Search for the cell housing the specified text and yield its [X, Y] center coordinate. 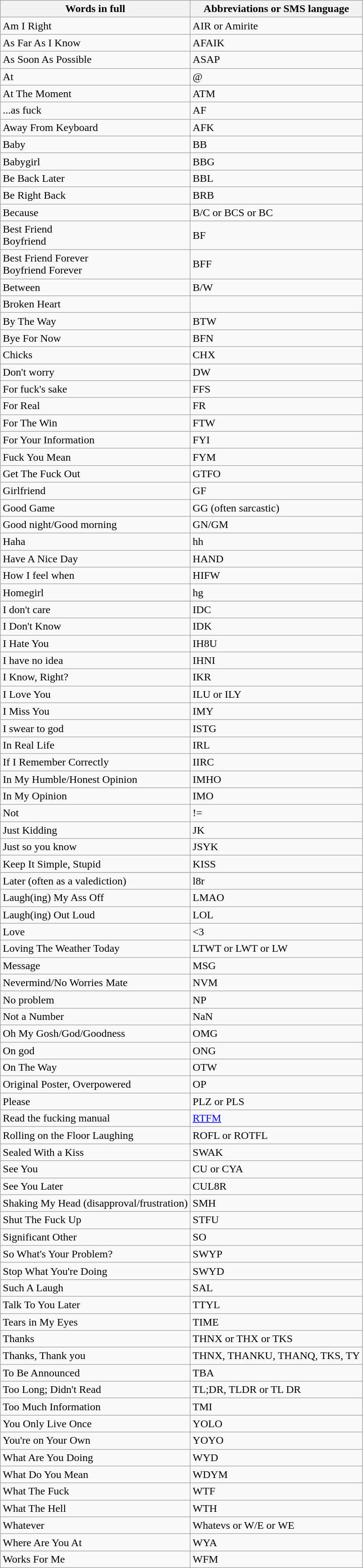
At The Moment [95, 94]
Oh My Gosh/God/Goodness [95, 1033]
BB [276, 144]
Not a Number [95, 1016]
WDYM [276, 1474]
CUL8R [276, 1186]
BBG [276, 161]
So What's Your Problem? [95, 1254]
CHX [276, 355]
Love [95, 932]
Sealed With a Kiss [95, 1152]
I swear to god [95, 728]
IH8U [276, 643]
Babygirl [95, 161]
BFF [276, 265]
<3 [276, 932]
IDC [276, 610]
Be Back Later [95, 178]
What Do You Mean [95, 1474]
AFK [276, 127]
NaN [276, 1016]
IMO [276, 796]
!= [276, 813]
Am I Right [95, 26]
JSYK [276, 847]
Get The Fuck Out [95, 474]
FTW [276, 423]
Fuck You Mean [95, 457]
What The Hell [95, 1508]
IRL [276, 745]
IHNI [276, 660]
Whatever [95, 1525]
TMI [276, 1407]
ISTG [276, 728]
GTFO [276, 474]
You Only Live Once [95, 1424]
In My Humble/Honest Opinion [95, 779]
B/W [276, 287]
@ [276, 77]
AFAIK [276, 43]
PLZ or PLS [276, 1101]
For Your Information [95, 440]
By The Way [95, 321]
AF [276, 111]
ROFL or ROTFL [276, 1135]
See You [95, 1169]
WYA [276, 1542]
IDK [276, 626]
ILU or ILY [276, 694]
For fuck's sake [95, 389]
WYD [276, 1457]
SAL [276, 1288]
Laugh(ing) Out Loud [95, 915]
In Real Life [95, 745]
Where Are You At [95, 1542]
LMAO [276, 898]
IKR [276, 677]
Whatevs or W/E or WE [276, 1525]
Good night/Good morning [95, 525]
Not [95, 813]
GF [276, 491]
HIFW [276, 576]
If I Remember Correctly [95, 762]
WFM [276, 1559]
Haha [95, 542]
IMHO [276, 779]
Words in full [95, 9]
Good Game [95, 508]
Too Long; Didn't Read [95, 1390]
Shut The Fuck Up [95, 1220]
TTYL [276, 1305]
Nevermind/No Worries Mate [95, 983]
SMH [276, 1203]
Laugh(ing) My Ass Off [95, 898]
FYM [276, 457]
Message [95, 966]
Best FriendBoyfriend [95, 235]
As Soon As Possible [95, 60]
STFU [276, 1220]
FYI [276, 440]
JK [276, 830]
Shaking My Head (disapproval/frustration) [95, 1203]
How I feel when [95, 576]
No problem [95, 999]
Abbreviations or SMS language [276, 9]
For Real [95, 406]
ASAP [276, 60]
l8r [276, 881]
At [95, 77]
I Don't Know [95, 626]
Later (often as a valediction) [95, 881]
I Miss You [95, 711]
Works For Me [95, 1559]
B/C or BCS or BC [276, 213]
IIRC [276, 762]
YOLO [276, 1424]
Just so you know [95, 847]
FR [276, 406]
BF [276, 235]
THNX, THANKU, THANQ, TKS, TY [276, 1356]
NP [276, 999]
IMY [276, 711]
CU or CYA [276, 1169]
SWAK [276, 1152]
WTF [276, 1491]
To Be Announced [95, 1373]
Be Right Back [95, 195]
SWYP [276, 1254]
LOL [276, 915]
TBA [276, 1373]
BFN [276, 338]
SWYD [276, 1271]
Too Much Information [95, 1407]
Tears in My Eyes [95, 1322]
You're on Your Own [95, 1441]
Loving The Weather Today [95, 949]
BTW [276, 321]
NVM [276, 983]
Significant Other [95, 1237]
What The Fuck [95, 1491]
Rolling on the Floor Laughing [95, 1135]
Because [95, 213]
GN/GM [276, 525]
Talk To You Later [95, 1305]
...as fuck [95, 111]
SO [276, 1237]
LTWT or LWT or LW [276, 949]
THNX or THX or TKS [276, 1339]
Such A Laugh [95, 1288]
ATM [276, 94]
TL;DR, TLDR or TL DR [276, 1390]
Thanks [95, 1339]
Read the fucking manual [95, 1118]
hh [276, 542]
On god [95, 1050]
OMG [276, 1033]
Bye For Now [95, 338]
Girlfriend [95, 491]
As Far As I Know [95, 43]
See You Later [95, 1186]
WTH [276, 1508]
KISS [276, 864]
I have no idea [95, 660]
Homegirl [95, 593]
HAND [276, 559]
ONG [276, 1050]
OTW [276, 1068]
I Hate You [95, 643]
Please [95, 1101]
hg [276, 593]
Keep It Simple, Stupid [95, 864]
TIME [276, 1322]
Between [95, 287]
Baby [95, 144]
Original Poster, Overpowered [95, 1085]
On The Way [95, 1068]
In My Opinion [95, 796]
FFS [276, 389]
Away From Keyboard [95, 127]
Chicks [95, 355]
GG (often sarcastic) [276, 508]
DW [276, 372]
Have A Nice Day [95, 559]
MSG [276, 966]
Don't worry [95, 372]
Stop What You're Doing [95, 1271]
I don't care [95, 610]
YOYO [276, 1441]
BBL [276, 178]
Best Friend ForeverBoyfriend Forever [95, 265]
RTFM [276, 1118]
BRB [276, 195]
Just Kidding [95, 830]
AIR or Amirite [276, 26]
What Are You Doing [95, 1457]
For The Win [95, 423]
I Love You [95, 694]
OP [276, 1085]
Thanks, Thank you [95, 1356]
I Know, Right? [95, 677]
Broken Heart [95, 304]
